Extract the [X, Y] coordinate from the center of the cell holding the provided text.  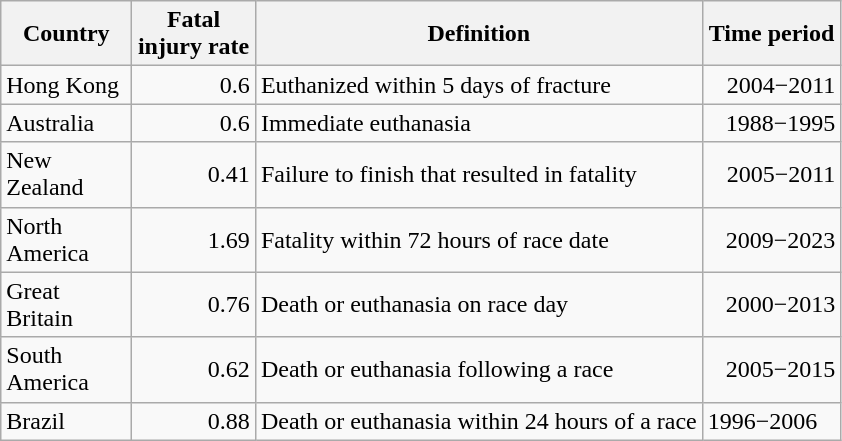
2009−2023 [772, 240]
1996−2006 [772, 421]
Death or euthanasia within 24 hours of a race [478, 421]
Euthanized within 5 days of fracture [478, 85]
Time period [772, 34]
Country [66, 34]
2000−2013 [772, 304]
Death or euthanasia following a race [478, 370]
New Zealand [66, 174]
Australia [66, 123]
Fatal injury rate [194, 34]
0.88 [194, 421]
1.69 [194, 240]
2004−2011 [772, 85]
0.76 [194, 304]
Brazil [66, 421]
0.62 [194, 370]
North America [66, 240]
Hong Kong [66, 85]
0.41 [194, 174]
Great Britain [66, 304]
South America [66, 370]
1988−1995 [772, 123]
Death or euthanasia on race day [478, 304]
Definition [478, 34]
2005−2015 [772, 370]
2005−2011 [772, 174]
Immediate euthanasia [478, 123]
Fatality within 72 hours of race date [478, 240]
Failure to finish that resulted in fatality [478, 174]
